Find where the given text appears and provide that cell's center as [X, Y] coordinate. 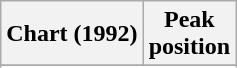
Peakposition [189, 34]
Chart (1992) [72, 34]
